Capture the cell that displays the provided text and extract its (x, y) central coordinate. 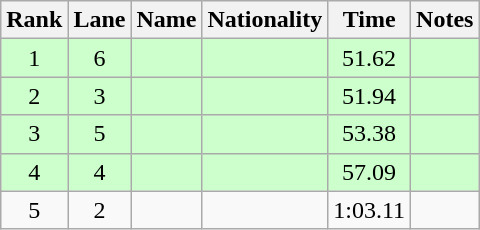
51.62 (370, 58)
6 (100, 58)
Lane (100, 20)
1 (34, 58)
1:03.11 (370, 210)
57.09 (370, 172)
Rank (34, 20)
53.38 (370, 134)
Time (370, 20)
Name (166, 20)
51.94 (370, 96)
Nationality (265, 20)
Notes (445, 20)
